Locate the cell with the specified text and output its (x, y) center coordinate. 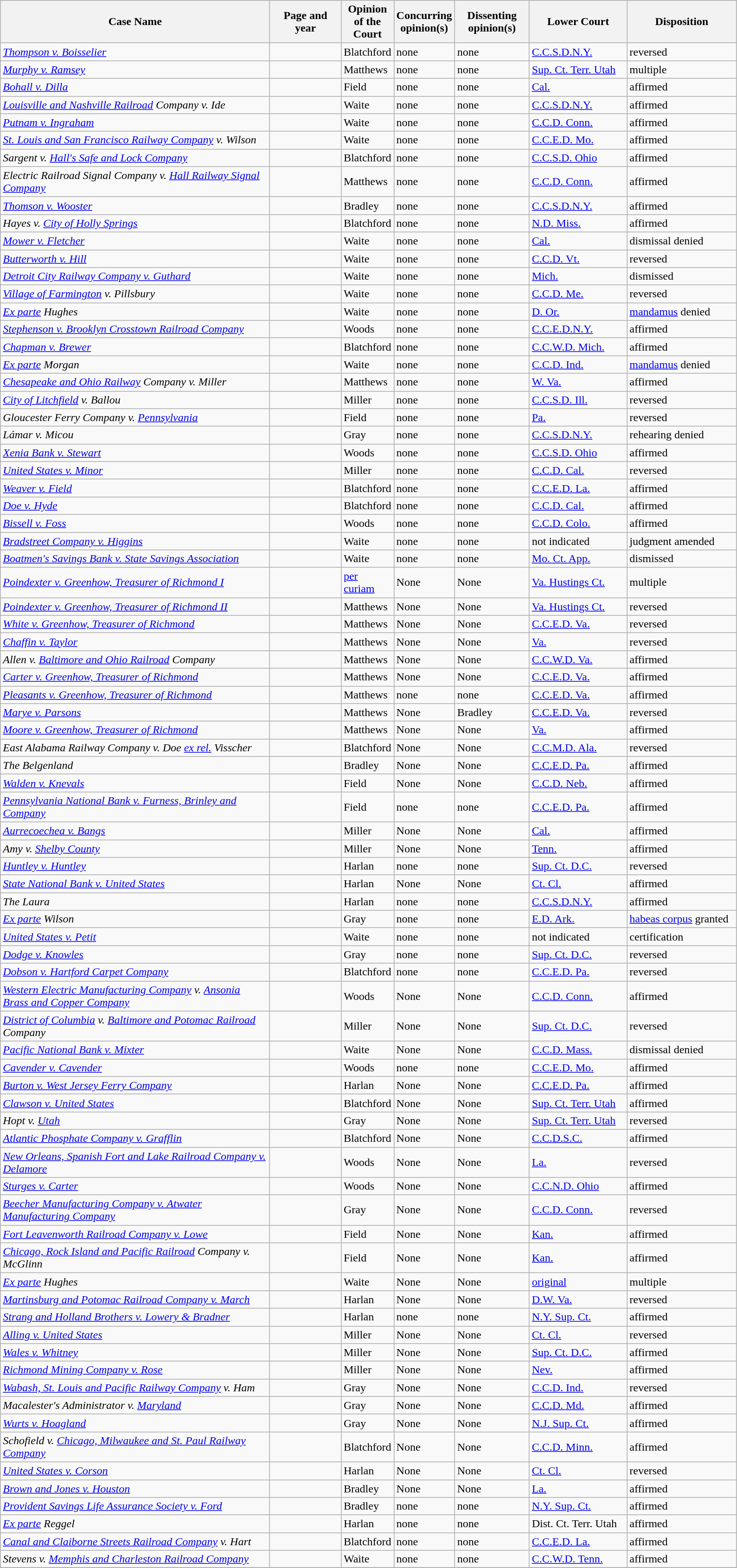
Village of Farmington v. Pillsbury (135, 294)
Butterworth v. Hill (135, 258)
per curiam (367, 582)
Boatmen's Savings Bank v. State Savings Association (135, 559)
Chicago, Rock Island and Pacific Railroad Company v. McGlinn (135, 1258)
Poindexter v. Greenhow, Treasurer of Richmond II (135, 607)
Aurrecoechea v. Bangs (135, 831)
Bradstreet Company v. Higgins (135, 541)
C.C.W.D. Mich. (578, 347)
Mower v. Fletcher (135, 241)
Beecher Manufacturing Company v. Atwater Manufacturing Company (135, 1210)
N.J. Sup. Ct. (578, 1423)
Burton v. West Jersey Ferry Company (135, 1085)
Weaver v. Field (135, 488)
Brown and Jones v. Houston (135, 1488)
Louisville and Nashville Railroad Company v. Ide (135, 105)
Thomson v. Wooster (135, 205)
United States v. Petit (135, 937)
N.D. Miss. (578, 223)
Nev. (578, 1370)
C.C.E.D.N.Y. (578, 329)
United States v. Corson (135, 1471)
New Orleans, Spanish Fort and Lake Railroad Company v. Delamore (135, 1162)
Thompson v. Boisselier (135, 52)
Mich. (578, 276)
C.C.D. Vt. (578, 258)
Lower Court (578, 22)
Atlantic Phosphate Company v. Grafflin (135, 1138)
C.C.D. Me. (578, 294)
Chapman v. Brewer (135, 347)
Case Name (135, 22)
District of Columbia v. Baltimore and Potomac Railroad Company (135, 1026)
D. Or. (578, 312)
rehearing denied (682, 435)
Western Electric Manufacturing Company v. Ansonia Brass and Copper Company (135, 996)
Hayes v. City of Holly Springs (135, 223)
Bohall v. Dilla (135, 87)
Concurring opinion(s) (424, 22)
certification (682, 937)
Marye v. Parsons (135, 712)
Disposition (682, 22)
C.C.D. Neb. (578, 783)
Pleasants v. Greenhow, Treasurer of Richmond (135, 695)
Cavender v. Cavender (135, 1068)
Moore v. Greenhow, Treasurer of Richmond (135, 730)
C.C.D.S.C. (578, 1138)
Sturges v. Carter (135, 1186)
E.D. Ark. (578, 919)
C.C.D. Minn. (578, 1447)
Pa. (578, 417)
C.C.D. Md. (578, 1405)
Allen v. Baltimore and Ohio Railroad Company (135, 659)
C.C.W.D. Va. (578, 659)
Martinsburg and Potomac Railroad Company v. March (135, 1299)
C.C.N.D. Ohio (578, 1186)
Opinion of the Court (367, 22)
Page and year (306, 22)
Pacific National Bank v. Mixter (135, 1050)
Fort Leavenworth Railroad Company v. Lowe (135, 1234)
Gloucester Ferry Company v. Pennsylvania (135, 417)
C.C.S.D. Ill. (578, 400)
judgment amended (682, 541)
Strang and Holland Brothers v. Lowery & Bradner (135, 1317)
W. Va. (578, 382)
Tenn. (578, 848)
C.C.D. Mass. (578, 1050)
Electric Railroad Signal Company v. Hall Railway Signal Company (135, 182)
Pennsylvania National Bank v. Furness, Brinley and Company (135, 807)
Walden v. Knevals (135, 783)
Lámar v. Micou (135, 435)
Clawson v. United States (135, 1103)
Chesapeake and Ohio Railway Company v. Miller (135, 382)
Dobson v. Hartford Carpet Company (135, 972)
D.W. Va. (578, 1299)
Stephenson v. Brooklyn Crosstown Railroad Company (135, 329)
Mo. Ct. App. (578, 559)
Alling v. United States (135, 1335)
Dist. Ct. Terr. Utah (578, 1524)
United States v. Minor (135, 470)
The Belgenland (135, 765)
Ex parte Wilson (135, 919)
Ex parte Morgan (135, 365)
original (578, 1282)
The Laura (135, 902)
Xenia Bank v. Stewart (135, 453)
Schofield v. Chicago, Milwaukee and St. Paul Railway Company (135, 1447)
Murphy v. Ramsey (135, 70)
Detroit City Railway Company v. Guthard (135, 276)
C.C.D. Colo. (578, 523)
East Alabama Railway Company v. Doe ex rel. Visscher (135, 748)
Putnam v. Ingraham (135, 122)
Chaffin v. Taylor (135, 642)
Carter v. Greenhow, Treasurer of Richmond (135, 677)
Poindexter v. Greenhow, Treasurer of Richmond I (135, 582)
Sargent v. Hall's Safe and Lock Company (135, 158)
Dissenting opinion(s) (492, 22)
Macalester's Administrator v. Maryland (135, 1405)
Provident Savings Life Assurance Society v. Ford (135, 1506)
Wurts v. Hoagland (135, 1423)
Bissell v. Foss (135, 523)
Richmond Mining Company v. Rose (135, 1370)
State National Bank v. United States (135, 884)
Canal and Claiborne Streets Railroad Company v. Hart (135, 1542)
habeas corpus granted (682, 919)
C.C.W.D. Tenn. (578, 1559)
Ex parte Reggel (135, 1524)
Stevens v. Memphis and Charleston Railroad Company (135, 1559)
Huntley v. Huntley (135, 866)
C.C.M.D. Ala. (578, 748)
White v. Greenhow, Treasurer of Richmond (135, 624)
Wales v. Whitney (135, 1352)
Dodge v. Knowles (135, 954)
Wabash, St. Louis and Pacific Railway Company v. Ham (135, 1388)
Hopt v. Utah (135, 1120)
Amy v. Shelby County (135, 848)
City of Litchfield v. Ballou (135, 400)
St. Louis and San Francisco Railway Company v. Wilson (135, 140)
Doe v. Hyde (135, 506)
